Find where the given text appears and provide that cell's center as [X, Y] coordinate. 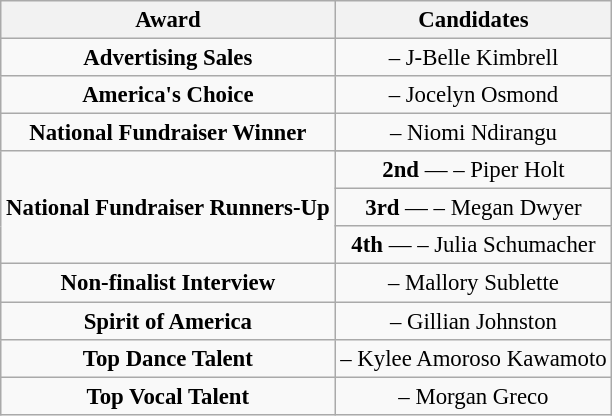
Non-finalist Interview [168, 283]
– Gillian Johnston [474, 321]
2nd — – Piper Holt [474, 170]
Spirit of America [168, 321]
Candidates [474, 20]
– Kylee Amoroso Kawamoto [474, 358]
Top Dance Talent [168, 358]
3rd — – Megan Dwyer [474, 208]
– Jocelyn Osmond [474, 95]
– Morgan Greco [474, 396]
America's Choice [168, 95]
– Mallory Sublette [474, 283]
– Niomi Ndirangu [474, 133]
Award [168, 20]
National Fundraiser Winner [168, 133]
Advertising Sales [168, 58]
– J-Belle Kimbrell [474, 58]
National Fundraiser Runners-Up [168, 208]
Top Vocal Talent [168, 396]
4th — – Julia Schumacher [474, 245]
